Return (x, y) of the center of cell containing provided text 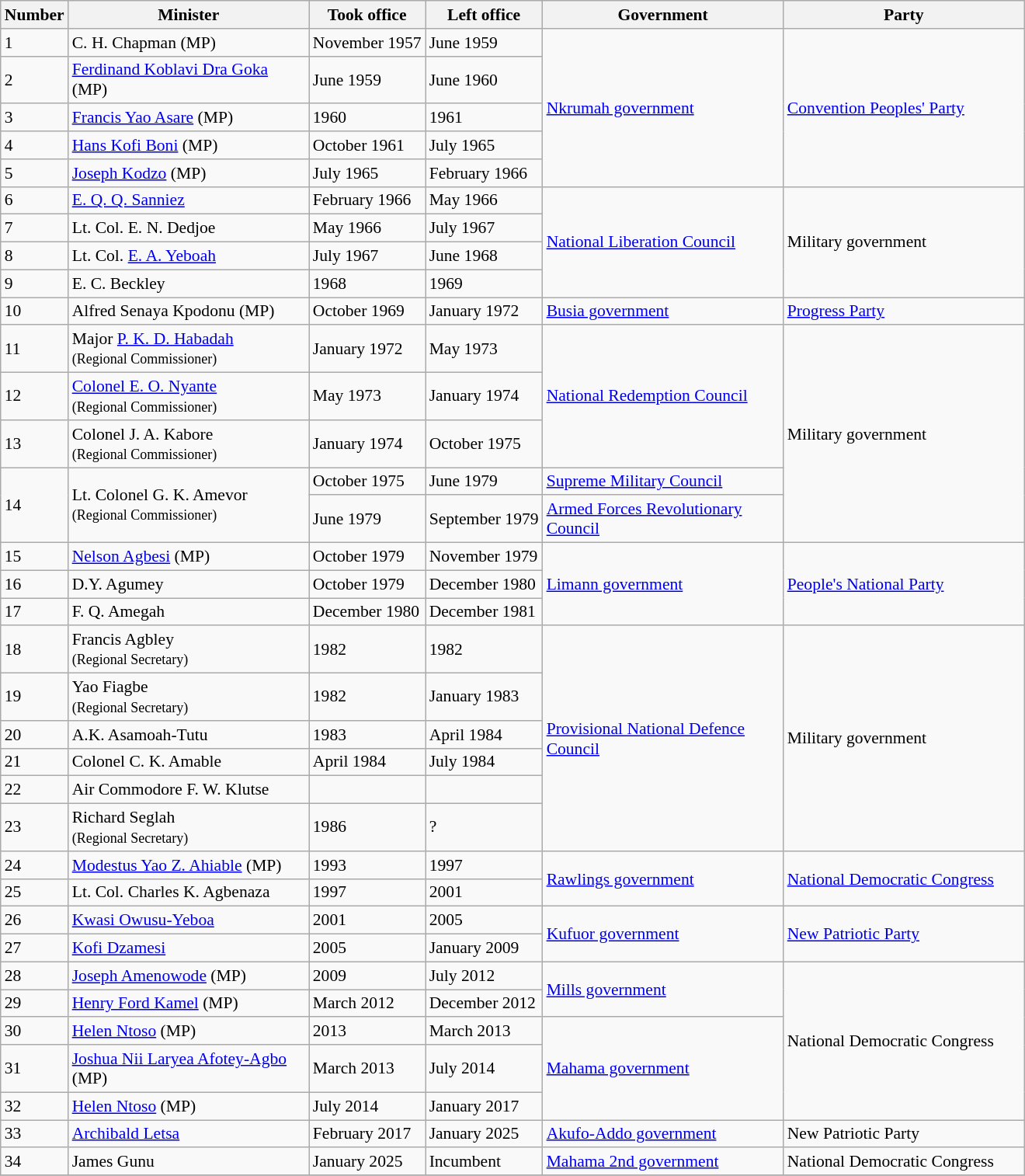
24 (34, 865)
Mahama government (663, 1069)
Major P. K. D. Habadah(Regional Commissioner) (189, 350)
June 1968 (485, 256)
1968 (367, 284)
Kwasi Owusu-Yeboa (189, 920)
Rawlings government (663, 879)
25 (34, 892)
22 (34, 790)
Party (904, 15)
29 (34, 1004)
Ferdinand Koblavi Dra Goka (MP) (189, 79)
December 2012 (485, 1004)
20 (34, 735)
Joshua Nii Laryea Afotey-Agbo (MP) (189, 1069)
28 (34, 976)
27 (34, 948)
7 (34, 228)
4 (34, 145)
1986 (367, 828)
26 (34, 920)
12 (34, 396)
9 (34, 284)
Archibald Letsa (189, 1134)
D.Y. Agumey (189, 584)
E. Q. Q. Sanniez (189, 200)
33 (34, 1134)
March 2012 (367, 1004)
December 1981 (485, 612)
E. C. Beckley (189, 284)
James Gunu (189, 1162)
34 (34, 1162)
Air Commodore F. W. Klutse (189, 790)
Kufuor government (663, 934)
16 (34, 584)
21 (34, 762)
F. Q. Amegah (189, 612)
Nkrumah government (663, 108)
11 (34, 350)
19 (34, 698)
30 (34, 1032)
Convention Peoples' Party (904, 108)
1993 (367, 865)
? (485, 828)
32 (34, 1106)
14 (34, 505)
1961 (485, 118)
Kofi Dzamesi (189, 948)
Joseph Kodzo (MP) (189, 173)
Took office (367, 15)
Lt. Col. E. N. Dedjoe (189, 228)
31 (34, 1069)
13 (34, 444)
Armed Forces Revolutionary Council (663, 519)
23 (34, 828)
November 1957 (367, 43)
A.K. Asamoah-Tutu (189, 735)
Henry Ford Kamel (MP) (189, 1004)
2 (34, 79)
17 (34, 612)
C. H. Chapman (MP) (189, 43)
January 2017 (485, 1106)
Akufo-Addo government (663, 1134)
Yao Fiagbe(Regional Secretary) (189, 698)
Provisional National Defence Council (663, 739)
5 (34, 173)
January 1983 (485, 698)
8 (34, 256)
Francis Yao Asare (MP) (189, 118)
July 2012 (485, 976)
1960 (367, 118)
Hans Kofi Boni (MP) (189, 145)
Busia government (663, 311)
October 1961 (367, 145)
18 (34, 649)
Progress Party (904, 311)
1 (34, 43)
1983 (367, 735)
2009 (367, 976)
Incumbent (485, 1162)
10 (34, 311)
National Redemption Council (663, 396)
People's National Party (904, 584)
3 (34, 118)
Lt. Col. E. A. Yeboah (189, 256)
Minister (189, 15)
July 1984 (485, 762)
Nelson Agbesi (MP) (189, 557)
Alfred Senaya Kpodonu (MP) (189, 311)
Lt. Col. Charles K. Agbenaza (189, 892)
Mahama 2nd government (663, 1162)
National Liberation Council (663, 242)
2013 (367, 1032)
6 (34, 200)
1969 (485, 284)
June 1960 (485, 79)
Government (663, 15)
Mills government (663, 990)
Limann government (663, 584)
Supreme Military Council (663, 482)
Joseph Amenowode (MP) (189, 976)
November 1979 (485, 557)
Colonel C. K. Amable (189, 762)
Left office (485, 15)
Number (34, 15)
15 (34, 557)
February 2017 (367, 1134)
Modestus Yao Z. Ahiable (MP) (189, 865)
January 2009 (485, 948)
Colonel J. A. Kabore(Regional Commissioner) (189, 444)
Richard Seglah(Regional Secretary) (189, 828)
September 1979 (485, 519)
October 1969 (367, 311)
Lt. Colonel G. K. Amevor(Regional Commissioner) (189, 505)
Francis Agbley(Regional Secretary) (189, 649)
Colonel E. O. Nyante(Regional Commissioner) (189, 396)
